Capture the cell that displays the provided text and extract its [x, y] central coordinate. 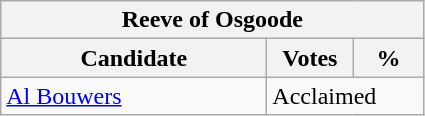
Al Bouwers [134, 96]
% [388, 58]
Reeve of Osgoode [212, 20]
Votes [310, 58]
Acclaimed [346, 96]
Candidate [134, 58]
